Locate the cell with the specified text and output its (X, Y) center coordinate. 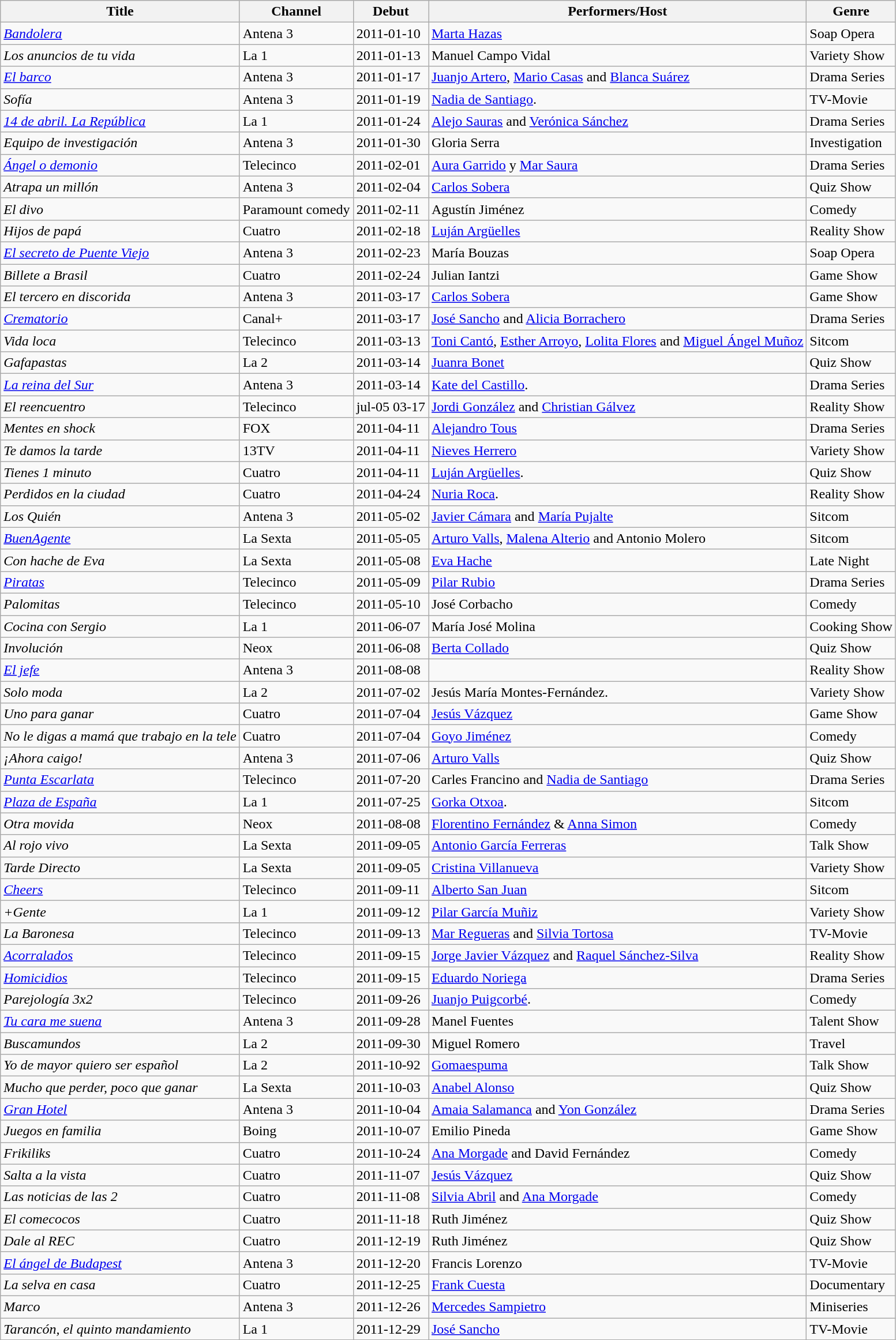
Con hache de Eva (120, 560)
2011-12-20 (391, 1263)
Cocina con Sergio (120, 626)
BuenAgente (120, 538)
2011-11-18 (391, 1219)
Francis Lorenzo (617, 1263)
Goyo Jiménez (617, 736)
Documentary (851, 1285)
Gloria Serra (617, 143)
Te damos la tarde (120, 451)
Los Quién (120, 516)
Nadia de Santiago. (617, 99)
Acorralados (120, 955)
2011-03-13 (391, 341)
¡Ahora caigo! (120, 758)
2011-05-10 (391, 604)
2011-11-07 (391, 1175)
Channel (297, 12)
Piratas (120, 582)
Manel Fuentes (617, 1022)
Antonio García Ferreras (617, 846)
2011-04-24 (391, 494)
El reencuentro (120, 407)
Arturo Valls (617, 758)
2011-05-09 (391, 582)
El tercero en discorida (120, 297)
Alejo Sauras and Verónica Sánchez (617, 121)
Late Night (851, 560)
2011-05-08 (391, 560)
Manuel Campo Vidal (617, 55)
Al rojo vivo (120, 846)
2011-01-10 (391, 33)
14 de abril. La República (120, 121)
FOX (297, 429)
Ángel o demonio (120, 165)
Pilar Rubio (617, 582)
Pilar García Muñiz (617, 911)
Luján Argüelles (617, 231)
Juanjo Puigcorbé. (617, 1000)
Involución (120, 648)
2011-01-24 (391, 121)
Otra movida (120, 824)
2011-09-30 (391, 1044)
Crematorio (120, 319)
Buscamundos (120, 1044)
Tienes 1 minuto (120, 472)
Boing (297, 1131)
2011-10-04 (391, 1109)
Aura Garrido y Mar Saura (617, 165)
2011-07-25 (391, 802)
2011-10-03 (391, 1087)
Tarancón, el quinto mandamiento (120, 1328)
Equipo de investigación (120, 143)
2011-02-01 (391, 165)
Homicidios (120, 978)
2011-02-11 (391, 209)
Florentino Fernández & Anna Simon (617, 824)
Alejandro Tous (617, 429)
2011-10-07 (391, 1131)
Gran Hotel (120, 1109)
2011-07-06 (391, 758)
Vida loca (120, 341)
Marco (120, 1307)
Solo moda (120, 692)
Gorka Otxoa. (617, 802)
No le digas a mamá que trabajo en la tele (120, 736)
Los anuncios de tu vida (120, 55)
Ana Morgade and David Fernández (617, 1153)
Miniseries (851, 1307)
2011-07-02 (391, 692)
Jordi González and Christian Gálvez (617, 407)
2011-01-30 (391, 143)
+Gente (120, 911)
Juanjo Artero, Mario Casas and Blanca Suárez (617, 77)
Cooking Show (851, 626)
José Sancho and Alicia Borrachero (617, 319)
Mar Regueras and Silvia Tortosa (617, 933)
Tu cara me suena (120, 1022)
José Sancho (617, 1328)
Talent Show (851, 1022)
Toni Cantó, Esther Arroyo, Lolita Flores and Miguel Ángel Muñoz (617, 341)
Cheers (120, 889)
Yo de mayor quiero ser español (120, 1065)
Debut (391, 12)
Gomaespuma (617, 1065)
La selva en casa (120, 1285)
Frank Cuesta (617, 1285)
Cristina Villanueva (617, 868)
2011-12-29 (391, 1328)
El comecocos (120, 1219)
Amaia Salamanca and Yon González (617, 1109)
Eva Hache (617, 560)
Javier Cámara and María Pujalte (617, 516)
2011-09-26 (391, 1000)
Arturo Valls, Malena Alterio and Antonio Molero (617, 538)
Silvia Abril and Ana Morgade (617, 1197)
Dale al REC (120, 1241)
2011-02-24 (391, 275)
2011-01-17 (391, 77)
2011-06-07 (391, 626)
2011-06-08 (391, 648)
El jefe (120, 670)
Punta Escarlata (120, 780)
Marta Hazas (617, 33)
La Baronesa (120, 933)
Gafapastas (120, 363)
Carles Francino and Nadia de Santiago (617, 780)
Mucho que perder, poco que ganar (120, 1087)
El barco (120, 77)
2011-05-02 (391, 516)
Canal+ (297, 319)
Agustín Jiménez (617, 209)
Tarde Directo (120, 868)
Genre (851, 12)
2011-12-26 (391, 1307)
José Corbacho (617, 604)
La reina del Sur (120, 385)
Juanra Bonet (617, 363)
Mercedes Sampietro (617, 1307)
Jorge Javier Vázquez and Raquel Sánchez-Silva (617, 955)
Perdidos en la ciudad (120, 494)
2011-09-28 (391, 1022)
2011-07-20 (391, 780)
Juegos en familia (120, 1131)
Eduardo Noriega (617, 978)
Atrapa un millón (120, 187)
2011-09-13 (391, 933)
Salta a la vista (120, 1175)
Frikiliks (120, 1153)
María Bouzas (617, 253)
Performers/Host (617, 12)
2011-09-11 (391, 889)
Travel (851, 1044)
Luján Argüelles. (617, 472)
2011-01-13 (391, 55)
Paramount comedy (297, 209)
Miguel Romero (617, 1044)
Nieves Herrero (617, 451)
Billete a Brasil (120, 275)
2011-09-12 (391, 911)
El secreto de Puente Viejo (120, 253)
María José Molina (617, 626)
2011-02-23 (391, 253)
Investigation (851, 143)
2011-05-05 (391, 538)
Las noticias de las 2 (120, 1197)
2011-02-04 (391, 187)
2011-11-08 (391, 1197)
Hijos de papá (120, 231)
2011-02-18 (391, 231)
Uno para ganar (120, 714)
El divo (120, 209)
Parejología 3x2 (120, 1000)
2011-10-92 (391, 1065)
2011-12-19 (391, 1241)
Kate del Castillo. (617, 385)
Title (120, 12)
2011-01-19 (391, 99)
Julian Iantzi (617, 275)
Nuria Roca. (617, 494)
Bandolera (120, 33)
Mentes en shock (120, 429)
Jesús María Montes-Fernández. (617, 692)
Berta Collado (617, 648)
2011-12-25 (391, 1285)
Emilio Pineda (617, 1131)
El ángel de Budapest (120, 1263)
Plaza de España (120, 802)
13TV (297, 451)
Anabel Alonso (617, 1087)
Alberto San Juan (617, 889)
Palomitas (120, 604)
Sofía (120, 99)
2011-10-24 (391, 1153)
jul-05 03-17 (391, 407)
